Identify which cell holds the provided text, then report its (X, Y) central coordinate. 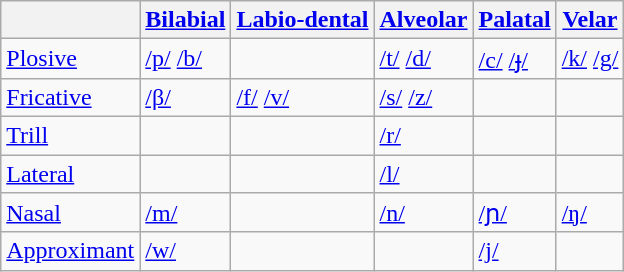
Fricative (70, 97)
Palatal (514, 20)
Nasal (70, 213)
/n/ (424, 213)
Plosive (70, 59)
/m/ (186, 213)
Labio-dental (302, 20)
/k/ /g/ (590, 59)
/l/ (424, 173)
/j/ (514, 251)
/ŋ/ (590, 213)
/f/ /v/ (302, 97)
Velar (590, 20)
/w/ (186, 251)
Bilabial (186, 20)
/c/ /ɟ/ (514, 59)
/s/ /z/ (424, 97)
Alveolar (424, 20)
/ɲ/ (514, 213)
Trill (70, 135)
/p/ /b/ (186, 59)
/r/ (424, 135)
/t/ /d/ (424, 59)
Lateral (70, 173)
Approximant (70, 251)
/β/ (186, 97)
